Capture the cell that displays the provided text and extract its [X, Y] central coordinate. 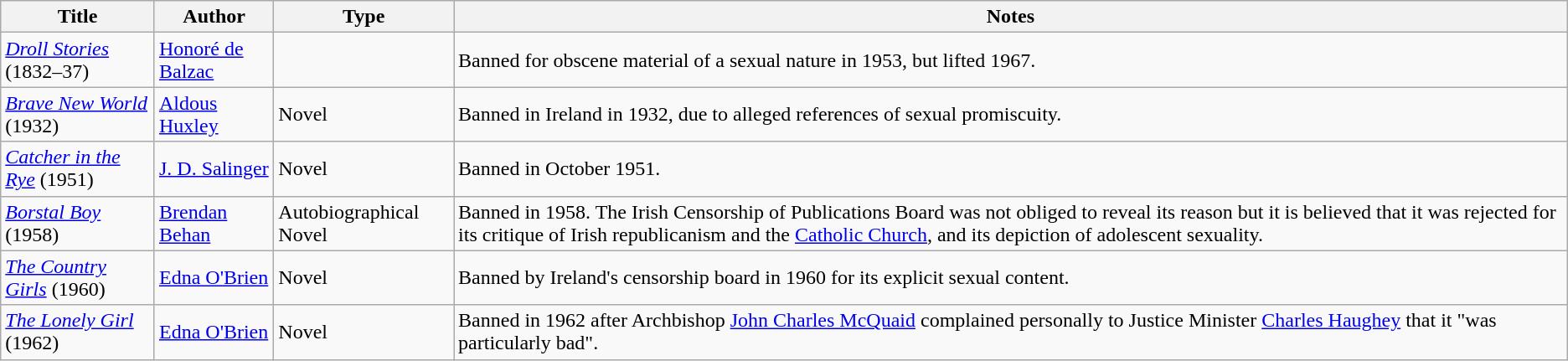
Aldous Huxley [214, 114]
Brendan Behan [214, 223]
J. D. Salinger [214, 169]
Autobiographical Novel [364, 223]
Type [364, 17]
Banned in Ireland in 1932, due to alleged references of sexual promiscuity. [1011, 114]
The Lonely Girl (1962) [78, 332]
The Country Girls (1960) [78, 278]
Banned for obscene material of a sexual nature in 1953, but lifted 1967. [1011, 60]
Honoré de Balzac [214, 60]
Notes [1011, 17]
Droll Stories (1832–37) [78, 60]
Borstal Boy (1958) [78, 223]
Author [214, 17]
Catcher in the Rye (1951) [78, 169]
Banned in October 1951. [1011, 169]
Banned in 1962 after Archbishop John Charles McQuaid complained personally to Justice Minister Charles Haughey that it "was particularly bad". [1011, 332]
Title [78, 17]
Banned by Ireland's censorship board in 1960 for its explicit sexual content. [1011, 278]
Brave New World (1932) [78, 114]
